Identify which cell holds the provided text, then report its (x, y) central coordinate. 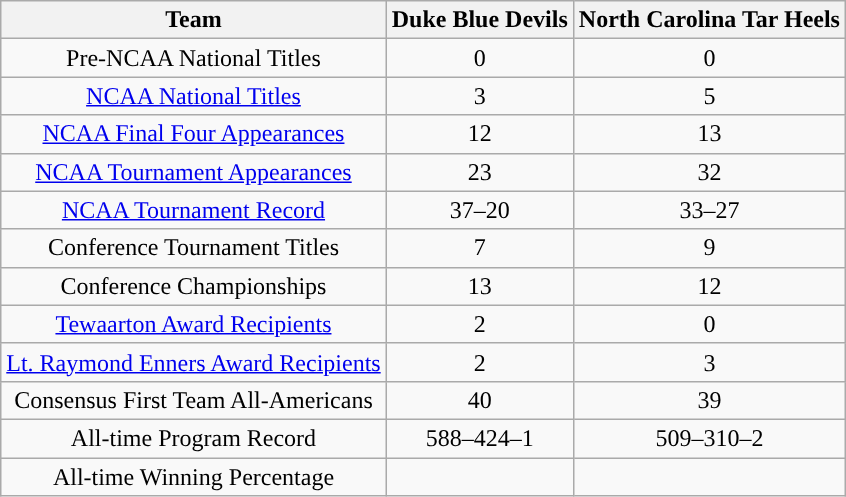
All-time Program Record (194, 438)
Conference Championships (194, 286)
Lt. Raymond Enners Award Recipients (194, 362)
5 (709, 96)
Conference Tournament Titles (194, 248)
37–20 (480, 210)
39 (709, 400)
Pre-NCAA National Titles (194, 58)
NCAA Final Four Appearances (194, 134)
Tewaarton Award Recipients (194, 324)
NCAA National Titles (194, 96)
33–27 (709, 210)
North Carolina Tar Heels (709, 20)
Consensus First Team All-Americans (194, 400)
40 (480, 400)
509–310–2 (709, 438)
Team (194, 20)
All-time Winning Percentage (194, 477)
NCAA Tournament Appearances (194, 172)
9 (709, 248)
23 (480, 172)
7 (480, 248)
NCAA Tournament Record (194, 210)
Duke Blue Devils (480, 20)
588–424–1 (480, 438)
32 (709, 172)
